Return the [x, y] coordinate for the center point of the cell that contains the specified text.  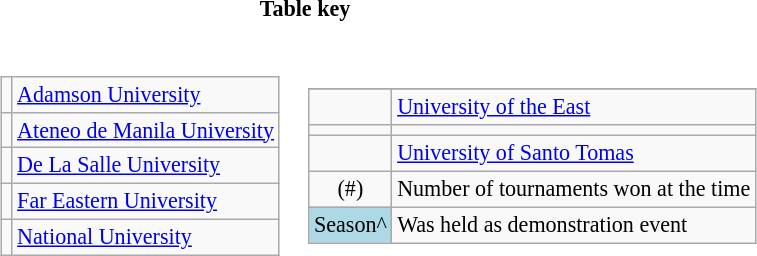
National University [146, 238]
University of Santo Tomas [574, 153]
Adamson University [146, 94]
Season^ [350, 225]
De La Salle University [146, 166]
(#) [350, 189]
Far Eastern University [146, 202]
Was held as demonstration event [574, 225]
Ateneo de Manila University [146, 130]
Number of tournaments won at the time [574, 189]
University of the East [574, 107]
